Find where the given text appears and provide that cell's center as (x, y) coordinate. 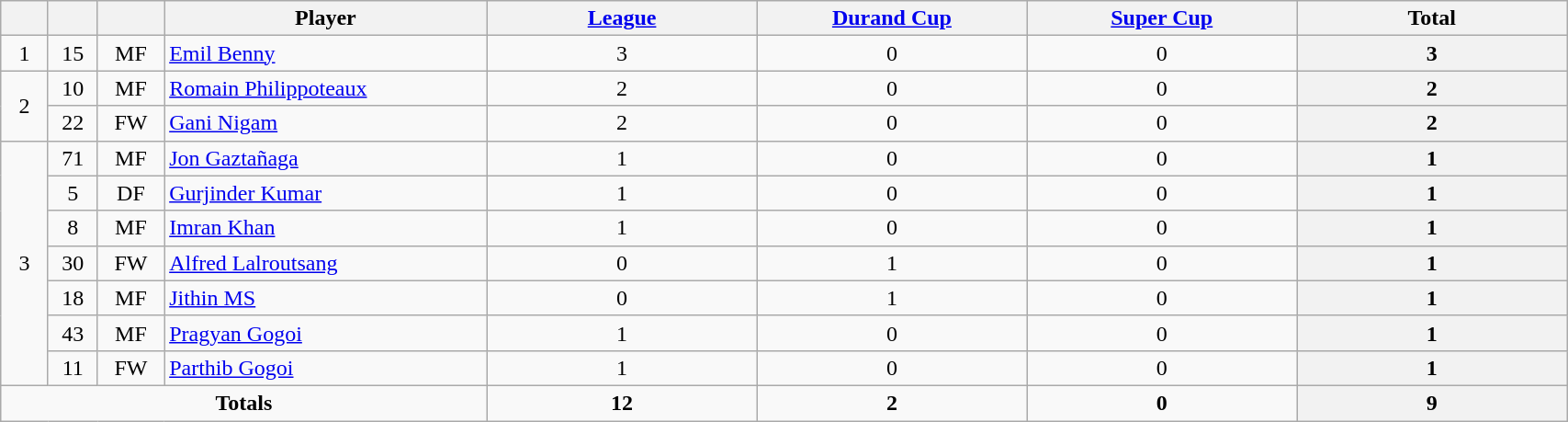
30 (73, 263)
Durand Cup (892, 18)
Super Cup (1162, 18)
12 (622, 403)
Jithin MS (326, 298)
League (622, 18)
Alfred Lalroutsang (326, 263)
71 (73, 158)
18 (73, 298)
Total (1432, 18)
Totals (244, 403)
Imran Khan (326, 228)
10 (73, 88)
Gurjinder Kumar (326, 193)
Pragyan Gogoi (326, 333)
Romain Philippoteaux (326, 88)
9 (1432, 403)
8 (73, 228)
15 (73, 53)
Jon Gaztañaga (326, 158)
22 (73, 123)
Parthib Gogoi (326, 368)
43 (73, 333)
Player (326, 18)
Gani Nigam (326, 123)
5 (73, 193)
DF (130, 193)
11 (73, 368)
Emil Benny (326, 53)
